Pinpoint the cell where the given text exists, returning its [X, Y] midpoint coordinate. 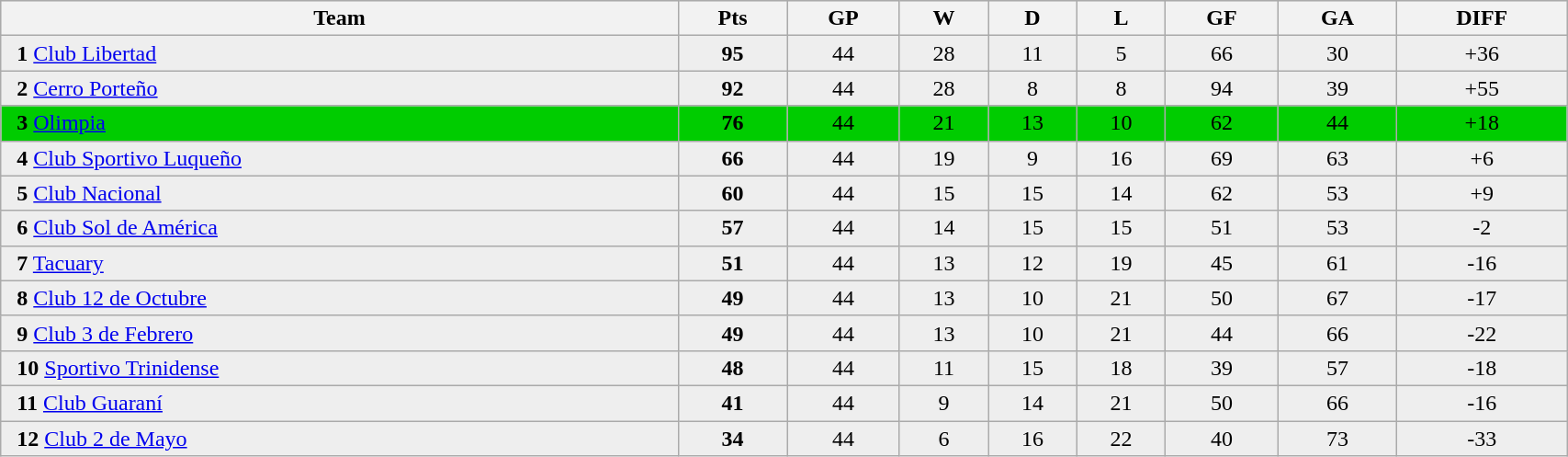
L [1121, 18]
10 Sportivo Trinidense [340, 368]
GA [1337, 18]
-22 [1483, 333]
7 Tacuary [340, 263]
-33 [1483, 439]
-18 [1483, 368]
41 [733, 403]
5 [1121, 53]
GP [843, 18]
92 [733, 88]
61 [1337, 263]
95 [733, 53]
2 Cerro Porteño [340, 88]
DIFF [1483, 18]
67 [1337, 298]
6 [944, 439]
Team [340, 18]
60 [733, 193]
+9 [1483, 193]
12 Club 2 de Mayo [340, 439]
11 Club Guaraní [340, 403]
22 [1121, 439]
GF [1222, 18]
Pts [733, 18]
48 [733, 368]
+36 [1483, 53]
8 Club 12 de Octubre [340, 298]
40 [1222, 439]
34 [733, 439]
18 [1121, 368]
6 Club Sol de América [340, 228]
+18 [1483, 123]
9 Club 3 de Febrero [340, 333]
+55 [1483, 88]
73 [1337, 439]
63 [1337, 158]
1 Club Libertad [340, 53]
-2 [1483, 228]
12 [1032, 263]
45 [1222, 263]
69 [1222, 158]
+6 [1483, 158]
-17 [1483, 298]
W [944, 18]
D [1032, 18]
4 Club Sportivo Luqueño [340, 158]
30 [1337, 53]
5 Club Nacional [340, 193]
76 [733, 123]
94 [1222, 88]
3 Olimpia [340, 123]
